Scan for the cell matching the given text and deliver its (x, y) coordinate at center. 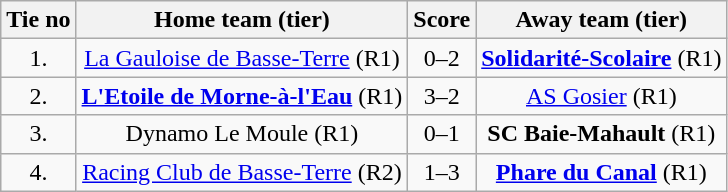
La Gauloise de Basse-Terre (R1) (242, 58)
3–2 (442, 96)
0–2 (442, 58)
Score (442, 20)
3. (38, 134)
L'Etoile de Morne-à-l'Eau (R1) (242, 96)
Dynamo Le Moule (R1) (242, 134)
0–1 (442, 134)
AS Gosier (R1) (602, 96)
Racing Club de Basse-Terre (R2) (242, 172)
2. (38, 96)
1–3 (442, 172)
Phare du Canal (R1) (602, 172)
1. (38, 58)
4. (38, 172)
Away team (tier) (602, 20)
Tie no (38, 20)
Solidarité-Scolaire (R1) (602, 58)
SC Baie-Mahault (R1) (602, 134)
Home team (tier) (242, 20)
